Locate the cell with the specified text and output its [X, Y] center coordinate. 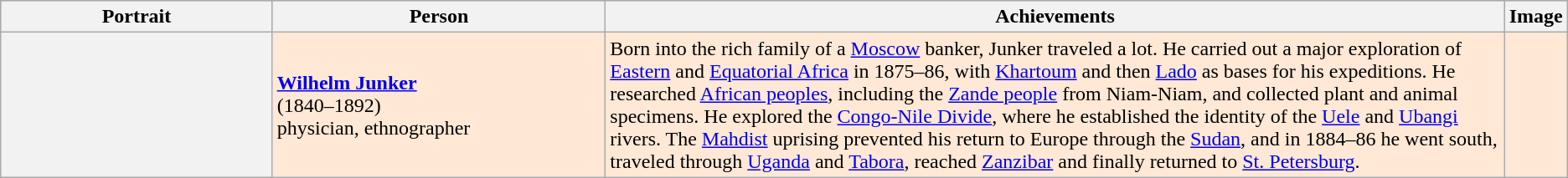
Person [439, 17]
Image [1536, 17]
Portrait [137, 17]
Achievements [1055, 17]
Wilhelm Junker(1840–1892)physician, ethnographer [439, 105]
